Output the (x, y) coordinate of the center of the cell containing the given text.  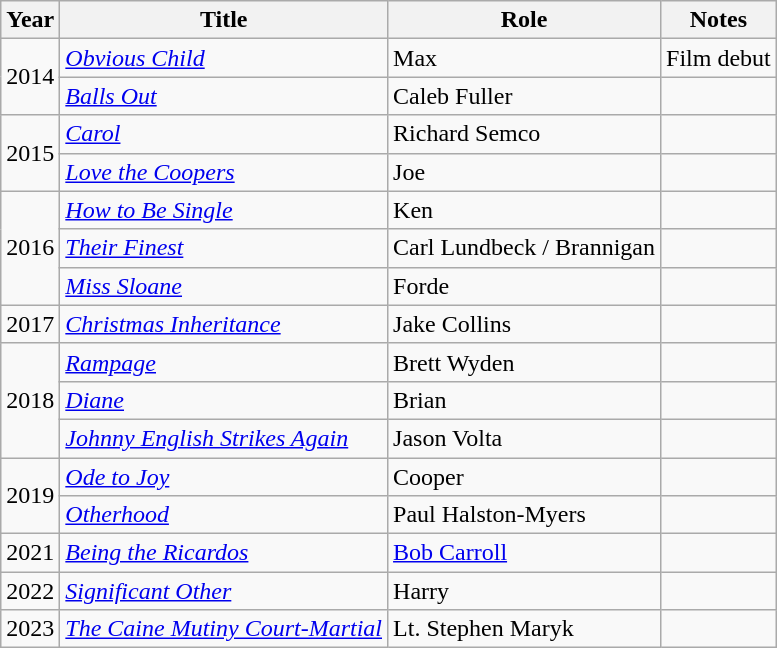
Rampage (224, 362)
2022 (30, 591)
Notes (719, 20)
How to Be Single (224, 210)
Obvious Child (224, 58)
2019 (30, 496)
Being the Ricardos (224, 553)
The Caine Mutiny Court-Martial (224, 629)
Christmas Inheritance (224, 324)
Balls Out (224, 96)
Carl Lundbeck / Brannigan (524, 248)
Max (524, 58)
Miss Sloane (224, 286)
Brett Wyden (524, 362)
2018 (30, 400)
Title (224, 20)
Their Finest (224, 248)
2015 (30, 153)
Ode to Joy (224, 477)
Film debut (719, 58)
Paul Halston-Myers (524, 515)
Forde (524, 286)
Role (524, 20)
Ken (524, 210)
Harry (524, 591)
Bob Carroll (524, 553)
Diane (224, 400)
2017 (30, 324)
Otherhood (224, 515)
Cooper (524, 477)
Significant Other (224, 591)
Richard Semco (524, 134)
Jason Volta (524, 438)
2016 (30, 248)
Joe (524, 172)
Caleb Fuller (524, 96)
2021 (30, 553)
2014 (30, 77)
Love the Coopers (224, 172)
Jake Collins (524, 324)
2023 (30, 629)
Carol (224, 134)
Year (30, 20)
Johnny English Strikes Again (224, 438)
Brian (524, 400)
Lt. Stephen Maryk (524, 629)
